Search for the cell housing the specified text and yield its (X, Y) center coordinate. 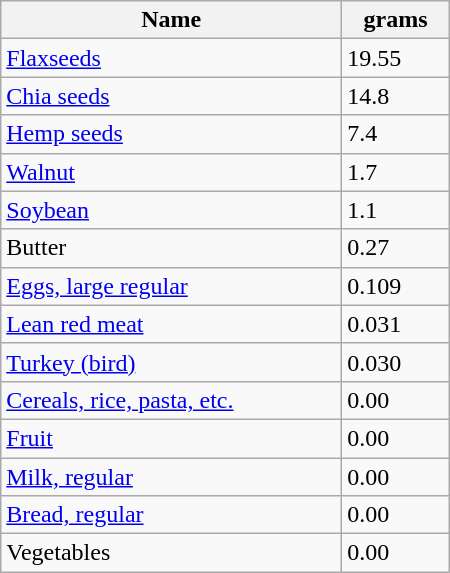
Lean red meat (172, 324)
1.7 (396, 172)
Chia seeds (172, 96)
Soybean (172, 210)
Name (172, 20)
Milk, regular (172, 477)
Flaxseeds (172, 58)
Turkey (bird) (172, 362)
0.109 (396, 286)
0.27 (396, 248)
7.4 (396, 134)
grams (396, 20)
Walnut (172, 172)
19.55 (396, 58)
1.1 (396, 210)
Cereals, rice, pasta, etc. (172, 400)
Eggs, large regular (172, 286)
Fruit (172, 438)
Bread, regular (172, 515)
0.030 (396, 362)
Vegetables (172, 553)
14.8 (396, 96)
0.031 (396, 324)
Hemp seeds (172, 134)
Butter (172, 248)
